Pinpoint the cell where the given text exists, returning its (X, Y) midpoint coordinate. 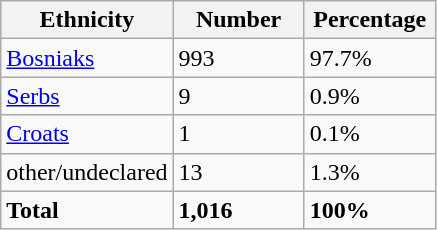
Bosniaks (87, 58)
Number (238, 20)
1.3% (370, 172)
100% (370, 210)
1,016 (238, 210)
Serbs (87, 96)
13 (238, 172)
Total (87, 210)
0.9% (370, 96)
Percentage (370, 20)
9 (238, 96)
Croats (87, 134)
other/undeclared (87, 172)
Ethnicity (87, 20)
993 (238, 58)
0.1% (370, 134)
1 (238, 134)
97.7% (370, 58)
